Provide the [X, Y] coordinate of the cell's center where the given text is located.  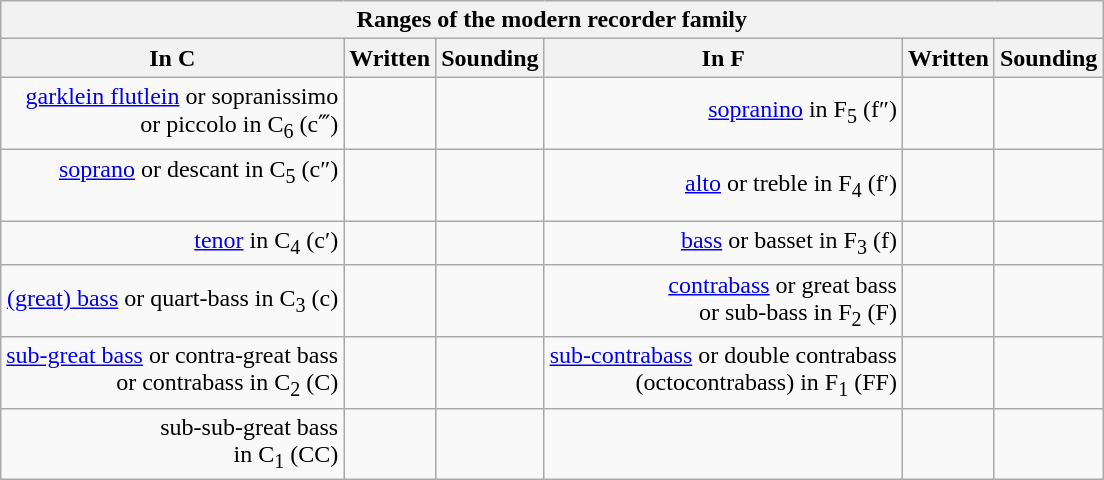
sopranino in F5 (f″) [723, 114]
tenor in C4 (c′) [172, 243]
soprano or descant in C5 (c″) [172, 186]
sub-sub-great bassin C1 (CC) [172, 444]
garklein flutlein or sopranissimoor piccolo in C6 (c‴) [172, 114]
In F [723, 58]
In C [172, 58]
bass or basset in F3 (f) [723, 243]
(great) bass or quart-bass in C3 (c) [172, 300]
alto or treble in F4 (f′) [723, 186]
contrabass or great bassor sub-bass in F2 (F) [723, 300]
sub-contrabass or double contrabass (octocontrabass) in F1 (FF) [723, 372]
Ranges of the modern recorder family [552, 20]
sub-great bass or contra-great bassor contrabass in C2 (C) [172, 372]
